Capture the cell that displays the provided text and extract its (x, y) central coordinate. 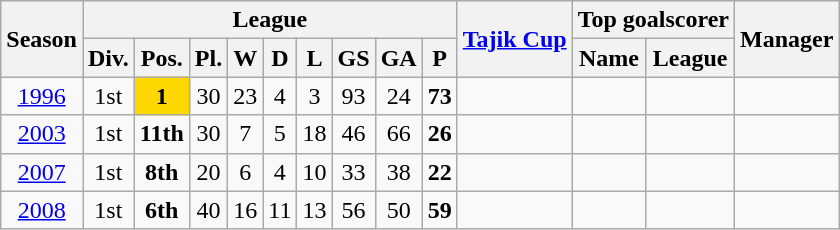
46 (354, 134)
16 (246, 210)
93 (354, 96)
38 (398, 172)
Season (42, 39)
W (246, 58)
Div. (108, 58)
10 (314, 172)
59 (440, 210)
8th (162, 172)
Tajik Cup (514, 39)
1 (162, 96)
11 (280, 210)
6th (162, 210)
56 (354, 210)
Top goalscorer (653, 20)
50 (398, 210)
26 (440, 134)
24 (398, 96)
L (314, 58)
23 (246, 96)
Pos. (162, 58)
7 (246, 134)
GS (354, 58)
20 (208, 172)
Pl. (208, 58)
22 (440, 172)
P (440, 58)
2007 (42, 172)
18 (314, 134)
D (280, 58)
2003 (42, 134)
33 (354, 172)
GA (398, 58)
5 (280, 134)
66 (398, 134)
11th (162, 134)
13 (314, 210)
73 (440, 96)
1996 (42, 96)
Manager (787, 39)
Name (609, 58)
6 (246, 172)
3 (314, 96)
40 (208, 210)
2008 (42, 210)
